For the text-containing cell, return its midpoint in [X, Y] coordinate format. 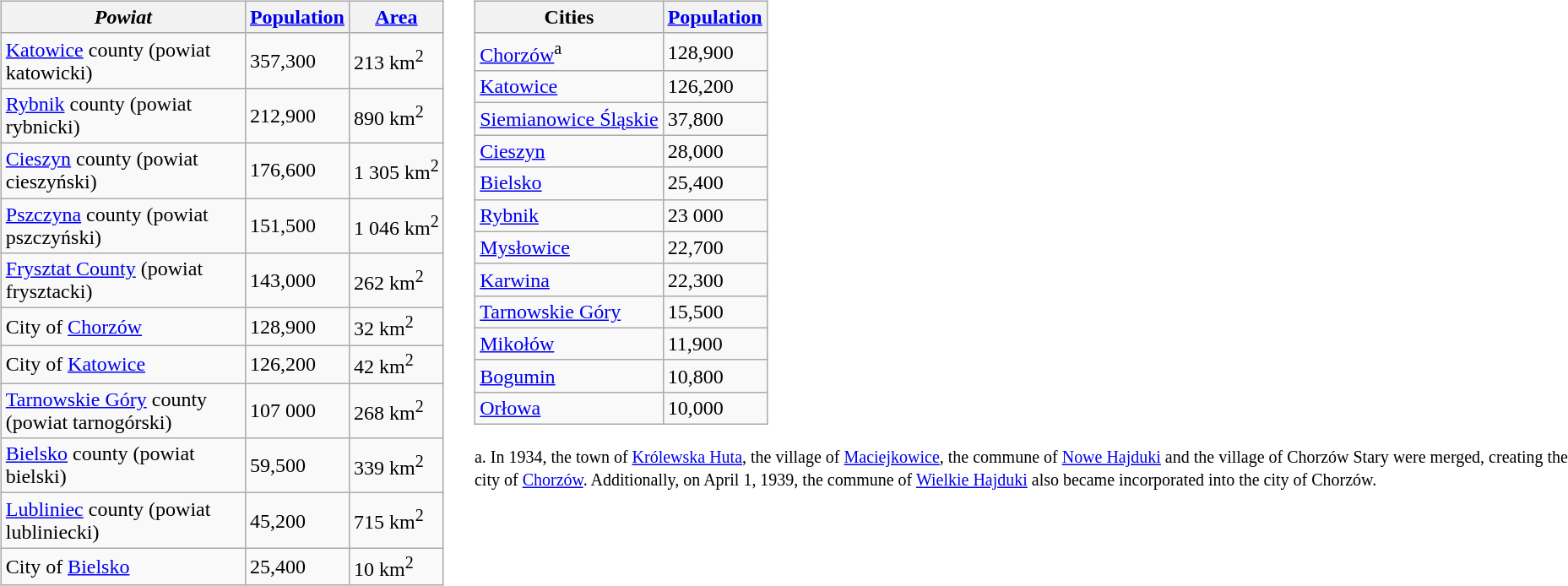
10,000 [714, 408]
Katowice county (powiat katowicki) [123, 61]
176,600 [297, 171]
213 km2 [396, 61]
1 046 km2 [396, 225]
339 km2 [396, 466]
City of Bielsko [123, 567]
262 km2 [396, 280]
10,800 [714, 376]
37,800 [714, 119]
10 km2 [396, 567]
Powiat [123, 17]
Mikołów [569, 344]
42 km2 [396, 365]
Cieszyn [569, 151]
32 km2 [396, 328]
22,300 [714, 279]
Katowice [569, 87]
45,200 [297, 520]
28,000 [714, 151]
Lubliniec county (powiat lubliniecki) [123, 520]
268 km2 [396, 410]
357,300 [297, 61]
23 000 [714, 215]
1 305 km2 [396, 171]
Bielsko county (powiat bielski) [123, 466]
22,700 [714, 247]
890 km2 [396, 115]
Mysłowice [569, 247]
Rybnik [569, 215]
Orłowa [569, 408]
Siemianowice Śląskie [569, 119]
Tarnowskie Góry [569, 312]
Area [396, 17]
11,900 [714, 344]
15,500 [714, 312]
Tarnowskie Góry county (powiat tarnogórski) [123, 410]
107 000 [297, 410]
City of Chorzów [123, 328]
Cieszyn county (powiat cieszyński) [123, 171]
Rybnik county (powiat rybnicki) [123, 115]
Bogumin [569, 376]
151,500 [297, 225]
Cities [569, 17]
143,000 [297, 280]
City of Katowice [123, 365]
Pszczyna county (powiat pszczyński) [123, 225]
Chorzówa [569, 52]
Bielsko [569, 183]
Frysztat County (powiat frysztacki) [123, 280]
59,500 [297, 466]
212,900 [297, 115]
Karwina [569, 279]
715 km2 [396, 520]
